Return the [X, Y] coordinate for the center point of the cell that contains the specified text.  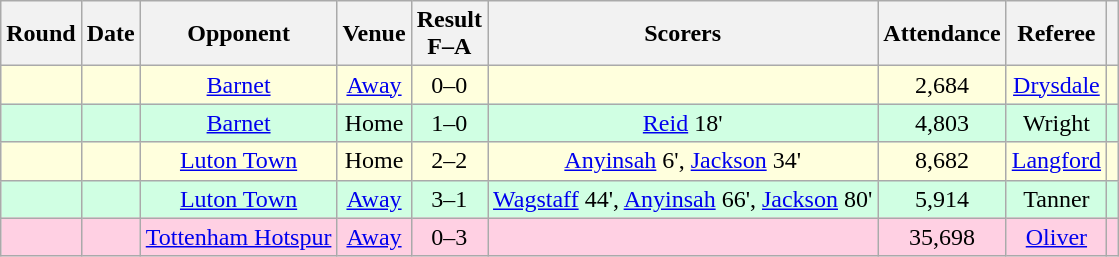
Tottenham Hotspur [238, 237]
0–3 [449, 237]
Referee [1056, 34]
0–0 [449, 85]
ResultF–A [449, 34]
8,682 [942, 161]
Reid 18' [683, 123]
Attendance [942, 34]
Scorers [683, 34]
Wagstaff 44', Anyinsah 66', Jackson 80' [683, 199]
Venue [374, 34]
Date [110, 34]
5,914 [942, 199]
Opponent [238, 34]
Wright [1056, 123]
1–0 [449, 123]
Anyinsah 6', Jackson 34' [683, 161]
Langford [1056, 161]
Tanner [1056, 199]
2–2 [449, 161]
Drysdale [1056, 85]
3–1 [449, 199]
4,803 [942, 123]
2,684 [942, 85]
35,698 [942, 237]
Round [41, 34]
Oliver [1056, 237]
